Determine the (X, Y) coordinate at the center of the cell enclosing the given text.  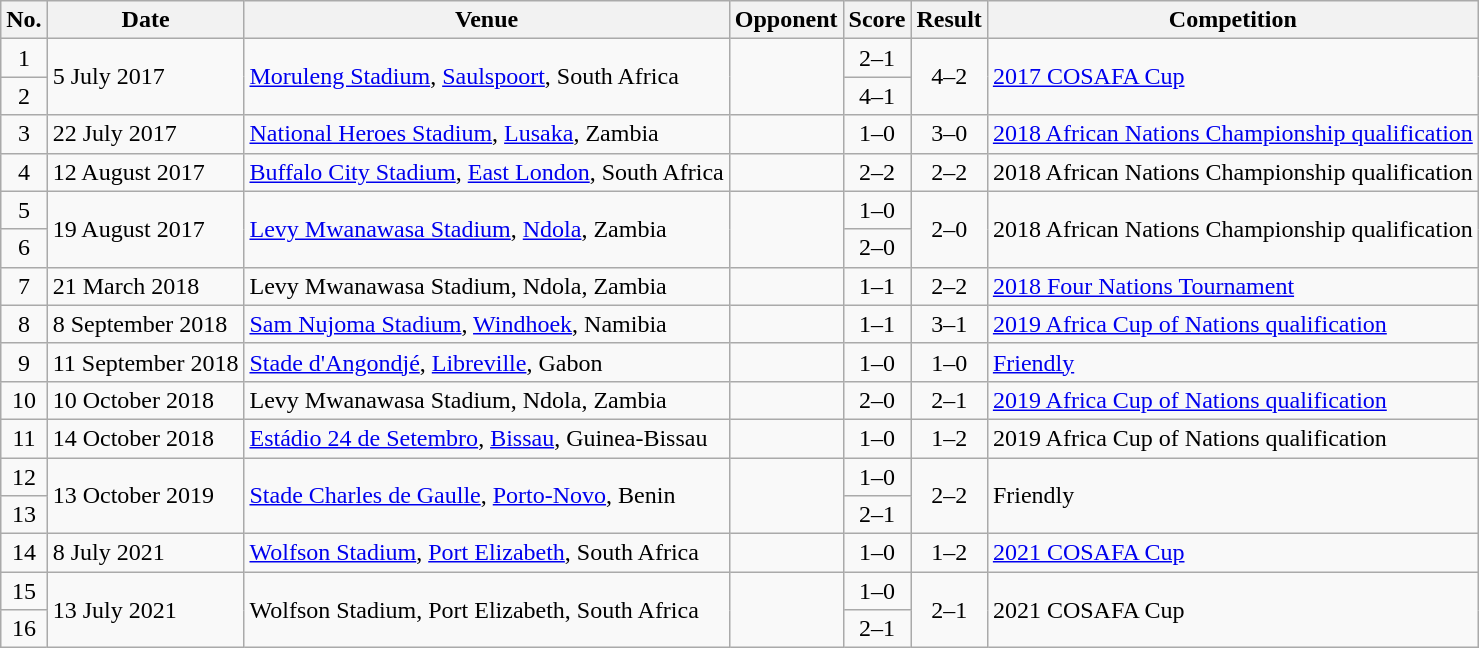
11 (24, 438)
19 August 2017 (146, 229)
Venue (486, 20)
10 October 2018 (146, 400)
Moruleng Stadium, Saulspoort, South Africa (486, 77)
7 (24, 286)
8 September 2018 (146, 324)
14 (24, 553)
Opponent (786, 20)
22 July 2017 (146, 134)
16 (24, 629)
3–0 (949, 134)
9 (24, 362)
14 October 2018 (146, 438)
5 (24, 210)
13 July 2021 (146, 610)
Sam Nujoma Stadium, Windhoek, Namibia (486, 324)
4 (24, 172)
8 July 2021 (146, 553)
Result (949, 20)
8 (24, 324)
13 (24, 515)
12 (24, 477)
Stade d'Angondjé, Libreville, Gabon (486, 362)
21 March 2018 (146, 286)
Stade Charles de Gaulle, Porto-Novo, Benin (486, 496)
5 July 2017 (146, 77)
4–2 (949, 77)
No. (24, 20)
1 (24, 58)
2 (24, 96)
12 August 2017 (146, 172)
3–1 (949, 324)
2017 COSAFA Cup (1232, 77)
6 (24, 248)
3 (24, 134)
13 October 2019 (146, 496)
Estádio 24 de Setembro, Bissau, Guinea-Bissau (486, 438)
Buffalo City Stadium, East London, South Africa (486, 172)
4–1 (877, 96)
Date (146, 20)
Score (877, 20)
10 (24, 400)
National Heroes Stadium, Lusaka, Zambia (486, 134)
2018 Four Nations Tournament (1232, 286)
11 September 2018 (146, 362)
Competition (1232, 20)
15 (24, 591)
